Extract the (X, Y) coordinate from the center of the cell holding the provided text.  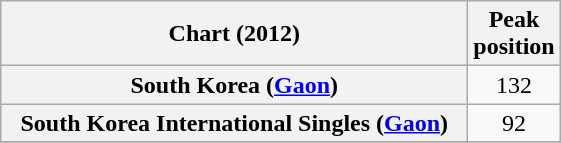
132 (514, 85)
South Korea (Gaon) (234, 85)
South Korea International Singles (Gaon) (234, 123)
Chart (2012) (234, 34)
Peakposition (514, 34)
92 (514, 123)
